For the text-containing cell, return its midpoint in (x, y) coordinate format. 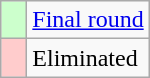
Final round (88, 20)
Eliminated (88, 58)
